Find where the given text appears and provide that cell's center as [X, Y] coordinate. 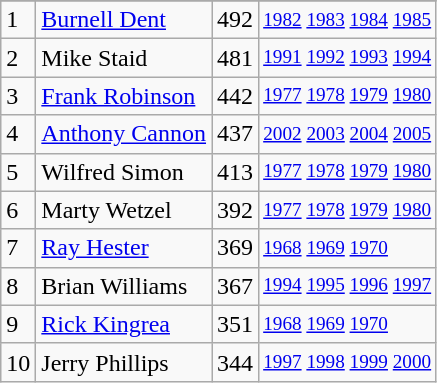
Wilfred Simon [124, 172]
1997 1998 1999 2000 [348, 362]
Marty Wetzel [124, 210]
413 [236, 172]
1994 1995 1996 1997 [348, 286]
9 [18, 324]
344 [236, 362]
392 [236, 210]
7 [18, 248]
Burnell Dent [124, 20]
2002 2003 2004 2005 [348, 134]
3 [18, 96]
Frank Robinson [124, 96]
Brian Williams [124, 286]
351 [236, 324]
2 [18, 58]
1991 1992 1993 1994 [348, 58]
369 [236, 248]
6 [18, 210]
437 [236, 134]
Jerry Phillips [124, 362]
442 [236, 96]
10 [18, 362]
1982 1983 1984 1985 [348, 20]
Ray Hester [124, 248]
8 [18, 286]
Rick Kingrea [124, 324]
492 [236, 20]
5 [18, 172]
1 [18, 20]
4 [18, 134]
367 [236, 286]
481 [236, 58]
Mike Staid [124, 58]
Anthony Cannon [124, 134]
